Pinpoint the cell where the given text exists, returning its (x, y) midpoint coordinate. 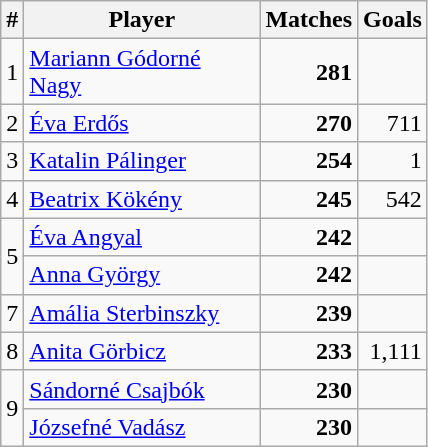
245 (309, 199)
Goals (393, 20)
Amália Sterbinszky (142, 313)
Sándorné Csajbók (142, 389)
7 (12, 313)
Anna György (142, 275)
233 (309, 351)
1,111 (393, 351)
Józsefné Vadász (142, 427)
# (12, 20)
Mariann Gódorné Nagy (142, 72)
Anita Görbicz (142, 351)
4 (12, 199)
2 (12, 123)
Éva Erdős (142, 123)
3 (12, 161)
Éva Angyal (142, 237)
5 (12, 256)
281 (309, 72)
270 (309, 123)
Matches (309, 20)
239 (309, 313)
Player (142, 20)
254 (309, 161)
711 (393, 123)
Beatrix Kökény (142, 199)
9 (12, 408)
Katalin Pálinger (142, 161)
542 (393, 199)
8 (12, 351)
